Output the [x, y] coordinate of the center of the cell containing the given text.  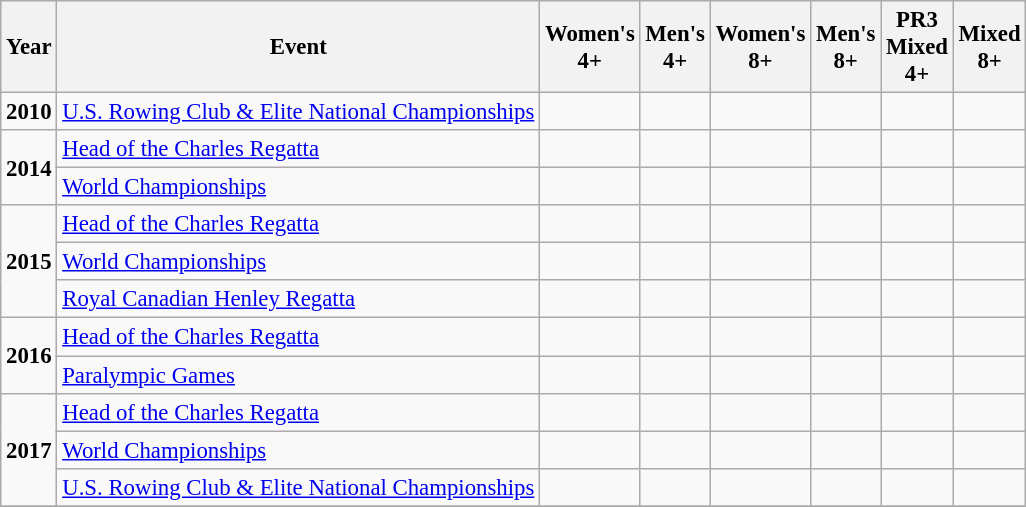
2016 [29, 356]
Event [298, 47]
2017 [29, 450]
Paralympic Games [298, 375]
Year [29, 47]
Men's 4+ [675, 47]
2014 [29, 168]
Mixed 8+ [990, 47]
Women's 8+ [760, 47]
2010 [29, 112]
Royal Canadian Henley Regatta [298, 299]
Men's 8+ [846, 47]
2015 [29, 262]
PR3 Mixed 4+ [918, 47]
Women's 4+ [590, 47]
